Scan for the cell matching the given text and deliver its (X, Y) coordinate at center. 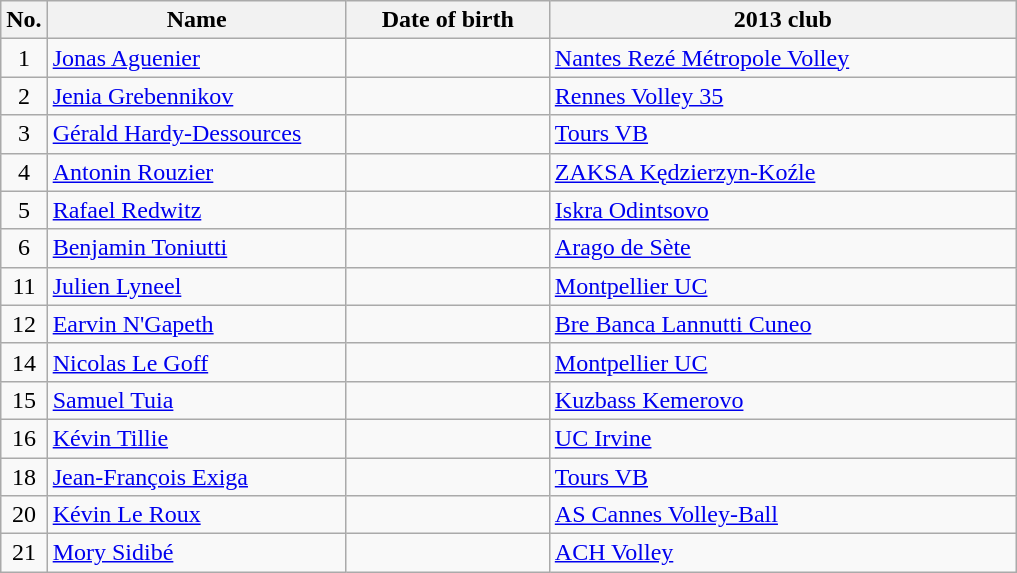
Jenia Grebennikov (196, 96)
Earvin N'Gapeth (196, 324)
2 (24, 96)
14 (24, 362)
Bre Banca Lannutti Cuneo (782, 324)
Benjamin Toniutti (196, 248)
Rennes Volley 35 (782, 96)
12 (24, 324)
AS Cannes Volley-Ball (782, 515)
Rafael Redwitz (196, 210)
15 (24, 400)
6 (24, 248)
No. (24, 20)
Antonin Rouzier (196, 172)
4 (24, 172)
16 (24, 438)
2013 club (782, 20)
Mory Sidibé (196, 553)
5 (24, 210)
Jonas Aguenier (196, 58)
Nantes Rezé Métropole Volley (782, 58)
Kuzbass Kemerovo (782, 400)
Date of birth (448, 20)
Julien Lyneel (196, 286)
21 (24, 553)
Jean-François Exiga (196, 477)
11 (24, 286)
Iskra Odintsovo (782, 210)
Gérald Hardy-Dessources (196, 134)
Samuel Tuia (196, 400)
Kévin Tillie (196, 438)
Kévin Le Roux (196, 515)
1 (24, 58)
20 (24, 515)
Nicolas Le Goff (196, 362)
18 (24, 477)
Arago de Sète (782, 248)
UC Irvine (782, 438)
Name (196, 20)
ZAKSA Kędzierzyn-Koźle (782, 172)
3 (24, 134)
ACH Volley (782, 553)
